Extract the (x, y) coordinate from the center of the cell holding the provided text.  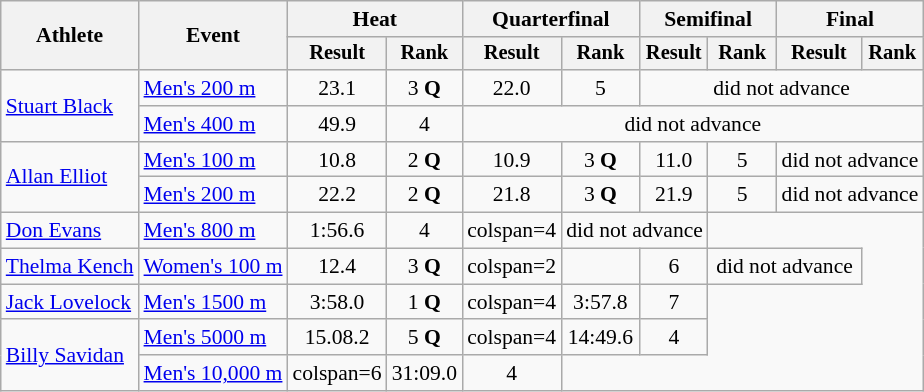
5 Q (424, 338)
49.9 (338, 124)
Women's 100 m (214, 267)
Thelma Kench (70, 267)
7 (674, 302)
3:57.8 (600, 302)
15.08.2 (338, 338)
21.8 (512, 195)
22.2 (338, 195)
Men's 400 m (214, 124)
14:49.6 (600, 338)
31:09.0 (424, 373)
10.9 (512, 160)
3:58.0 (338, 302)
11.0 (674, 160)
21.9 (674, 195)
Allan Elliot (70, 178)
22.0 (512, 88)
Heat (376, 19)
23.1 (338, 88)
Event (214, 36)
Stuart Black (70, 106)
Athlete (70, 36)
Final (850, 19)
colspan=2 (512, 267)
Men's 100 m (214, 160)
Don Evans (70, 231)
Men's 10,000 m (214, 373)
Jack Lovelock (70, 302)
12.4 (338, 267)
Men's 5000 m (214, 338)
1:56.6 (338, 231)
Men's 1500 m (214, 302)
Semifinal (708, 19)
Billy Savidan (70, 356)
1 Q (424, 302)
10.8 (338, 160)
colspan=6 (338, 373)
6 (674, 267)
Men's 800 m (214, 231)
Quarterfinal (551, 19)
